Extract the (x, y) coordinate from the center of the cell holding the provided text.  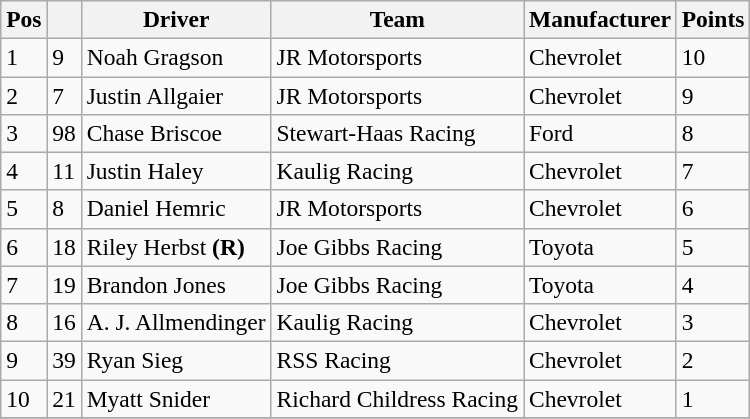
Justin Haley (176, 171)
Team (397, 19)
Daniel Hemric (176, 209)
Points (713, 19)
Pos (24, 19)
Noah Gragson (176, 57)
21 (64, 398)
Driver (176, 19)
Riley Herbst (R) (176, 247)
Ford (600, 133)
Stewart-Haas Racing (397, 133)
Myatt Snider (176, 398)
98 (64, 133)
Manufacturer (600, 19)
RSS Racing (397, 360)
Chase Briscoe (176, 133)
18 (64, 247)
A. J. Allmendinger (176, 322)
Ryan Sieg (176, 360)
11 (64, 171)
Richard Childress Racing (397, 398)
Justin Allgaier (176, 95)
39 (64, 360)
16 (64, 322)
19 (64, 285)
Brandon Jones (176, 285)
